For the text-containing cell, return its midpoint in (X, Y) coordinate format. 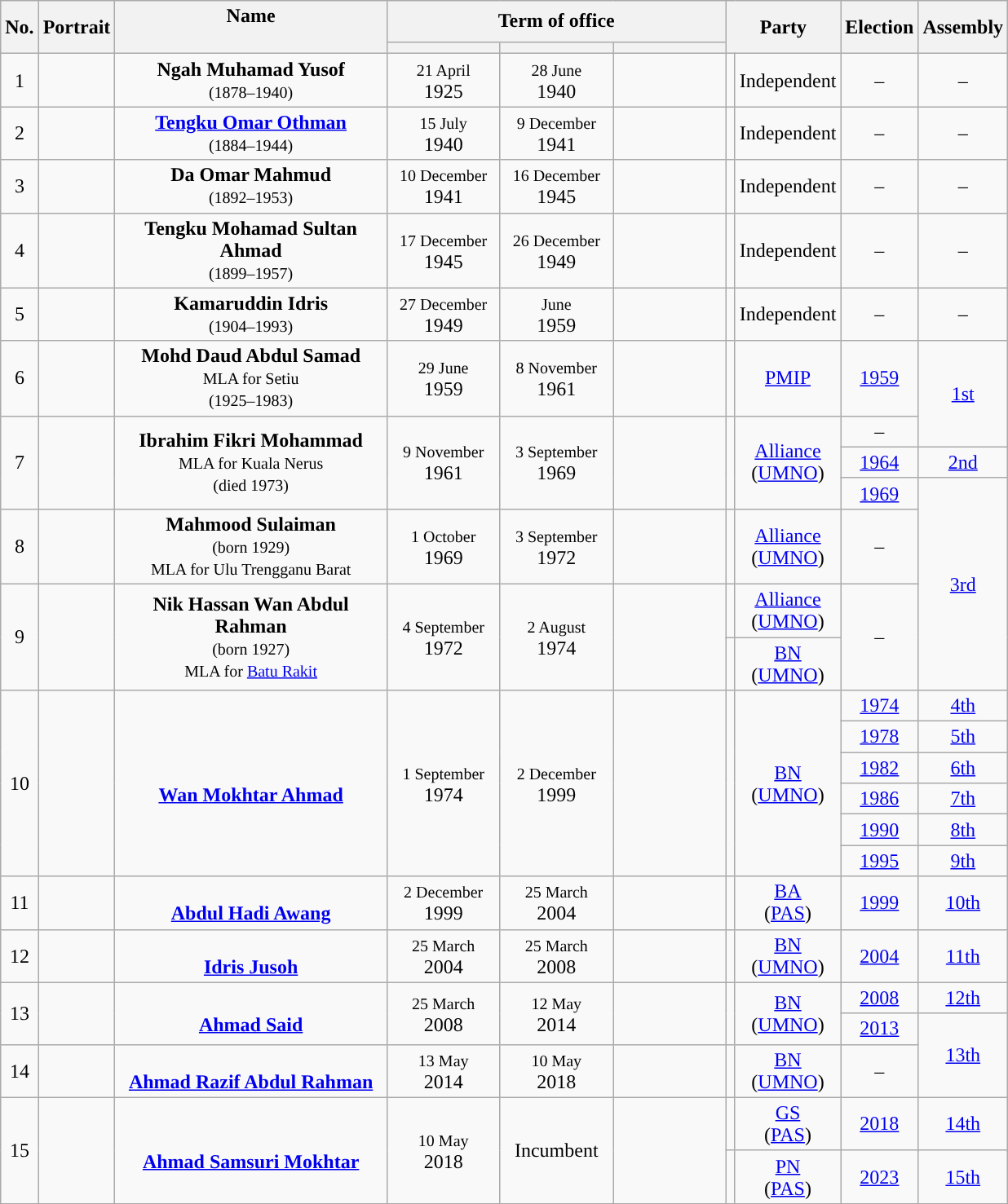
Party (783, 28)
14 (20, 1071)
Da Omar Mahmud(1892–1953) (251, 186)
PN(PAS) (788, 1177)
Wan Mokhtar Ahmad (251, 783)
6 (20, 378)
Tengku Mohamad Sultan Ahmad(1899–1957) (251, 250)
5th (963, 737)
1st (963, 394)
15 July1940 (444, 134)
2nd (963, 462)
PMIP (788, 378)
1969 (879, 493)
8 November1961 (556, 378)
9 (20, 637)
Mahmood Sulaiman(born 1929)MLA for Ulu Trengganu Barat (251, 546)
16 December1945 (556, 186)
7th (963, 799)
9 December1941 (556, 134)
Ahmad Razif Abdul Rahman (251, 1071)
2008 (879, 998)
Ibrahim Fikri MohammadMLA for Kuala Nerus(died 1973) (251, 462)
14th (963, 1123)
27 December1949 (444, 315)
8th (963, 830)
1974 (879, 706)
Idris Jusoh (251, 955)
Portrait (77, 28)
1982 (879, 768)
8 (20, 546)
1995 (879, 861)
Ngah Muhamad Yusof(1878–1940) (251, 80)
3rd (963, 584)
2018 (879, 1123)
Ahmad Samsuri Mokhtar (251, 1150)
12 May2014 (556, 1013)
15th (963, 1177)
2004 (879, 955)
28 June1940 (556, 80)
Mohd Daud Abdul SamadMLA for Setiu(1925–1983) (251, 378)
7 (20, 462)
2 August1974 (556, 637)
12 (20, 955)
5 (20, 315)
Name (251, 28)
13th (963, 1055)
26 December1949 (556, 250)
Assembly (963, 28)
15 (20, 1150)
1986 (879, 799)
2013 (879, 1029)
4 September1972 (444, 637)
2023 (879, 1177)
9 November1961 (444, 462)
No. (20, 28)
21 April1925 (444, 80)
1959 (879, 378)
17 December1945 (444, 250)
10th (963, 903)
1978 (879, 737)
3 September1969 (556, 462)
11th (963, 955)
Term of office (556, 21)
BA(PAS) (788, 903)
9th (963, 861)
1964 (879, 462)
Election (879, 28)
Abdul Hadi Awang (251, 903)
2 (20, 134)
3 (20, 186)
6th (963, 768)
4 (20, 250)
June1959 (556, 315)
1999 (879, 903)
10 (20, 783)
GS(PAS) (788, 1123)
Nik Hassan Wan Abdul Rahman(born 1927)MLA for Batu Rakit (251, 637)
13 May2014 (444, 1071)
Tengku Omar Othman(1884–1944) (251, 134)
29 June1959 (444, 378)
11 (20, 903)
10 December1941 (444, 186)
1 September1974 (444, 783)
4th (963, 706)
12th (963, 998)
3 September1972 (556, 546)
1990 (879, 830)
13 (20, 1013)
Incumbent (556, 1150)
1 October1969 (444, 546)
Kamaruddin Idris(1904–1993) (251, 315)
Ahmad Said (251, 1013)
1 (20, 80)
